For the text-containing cell, return its midpoint in [x, y] coordinate format. 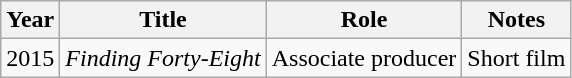
Associate producer [364, 58]
Short film [516, 58]
Year [30, 20]
Notes [516, 20]
Role [364, 20]
Title [163, 20]
Finding Forty-Eight [163, 58]
2015 [30, 58]
